Find where the given text appears and provide that cell's center as [x, y] coordinate. 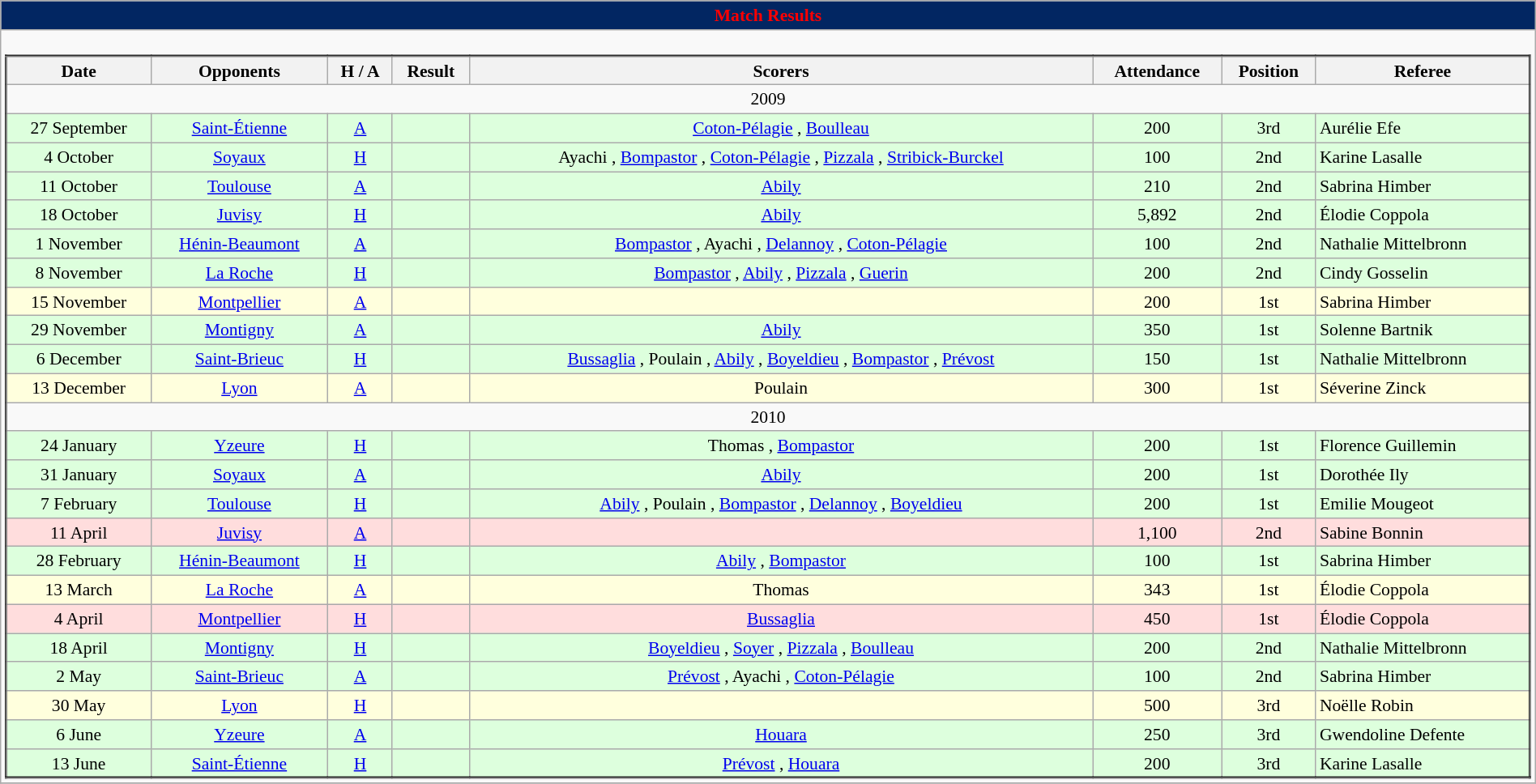
31 January [78, 475]
Date [78, 70]
2009 [768, 100]
Position [1269, 70]
Gwendoline Defente [1423, 735]
Aurélie Efe [1423, 128]
13 December [78, 388]
500 [1157, 705]
Séverine Zinck [1423, 388]
7 February [78, 504]
8 November [78, 273]
1 November [78, 244]
Coton-Pélagie , Boulleau [781, 128]
5,892 [1157, 215]
Bompastor , Ayachi , Delannoy , Coton-Pélagie [781, 244]
343 [1157, 590]
Scorers [781, 70]
350 [1157, 330]
Opponents [239, 70]
27 September [78, 128]
18 October [78, 215]
Abily , Poulain , Bompastor , Delannoy , Boyeldieu [781, 504]
Solenne Bartnik [1423, 330]
Bussaglia [781, 619]
Bussaglia , Poulain , Abily , Boyeldieu , Bompastor , Prévost [781, 359]
Boyeldieu , Soyer , Pizzala , Boulleau [781, 648]
450 [1157, 619]
11 October [78, 186]
Thomas , Bompastor [781, 445]
29 November [78, 330]
Abily , Bompastor [781, 561]
Result [431, 70]
11 April [78, 532]
250 [1157, 735]
6 June [78, 735]
13 June [78, 763]
300 [1157, 388]
2010 [768, 417]
Prévost , Houara [781, 763]
28 February [78, 561]
210 [1157, 186]
Noëlle Robin [1423, 705]
4 April [78, 619]
Houara [781, 735]
Match Results [768, 15]
Florence Guillemin [1423, 445]
Prévost , Ayachi , Coton-Pélagie [781, 676]
H / A [361, 70]
18 April [78, 648]
24 January [78, 445]
Attendance [1157, 70]
Dorothée Ily [1423, 475]
1,100 [1157, 532]
6 December [78, 359]
4 October [78, 157]
Thomas [781, 590]
13 March [78, 590]
Emilie Mougeot [1423, 504]
Bompastor , Abily , Pizzala , Guerin [781, 273]
Cindy Gosselin [1423, 273]
30 May [78, 705]
Referee [1423, 70]
Ayachi , Bompastor , Coton-Pélagie , Pizzala , Stribick-Burckel [781, 157]
15 November [78, 301]
Poulain [781, 388]
2 May [78, 676]
Sabine Bonnin [1423, 532]
150 [1157, 359]
